Pinpoint the cell where the given text exists, returning its (x, y) midpoint coordinate. 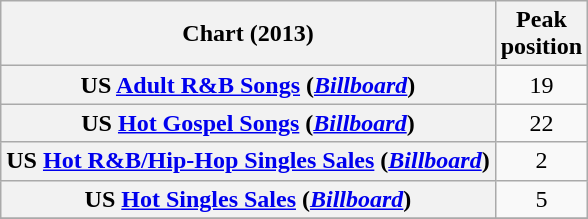
Chart (2013) (248, 34)
US Hot Gospel Songs (Billboard) (248, 123)
5 (541, 199)
19 (541, 85)
2 (541, 161)
US Hot R&B/Hip-Hop Singles Sales (Billboard) (248, 161)
22 (541, 123)
US Hot Singles Sales (Billboard) (248, 199)
Peakposition (541, 34)
US Adult R&B Songs (Billboard) (248, 85)
